Extract the (x, y) coordinate from the center of the cell holding the provided text.  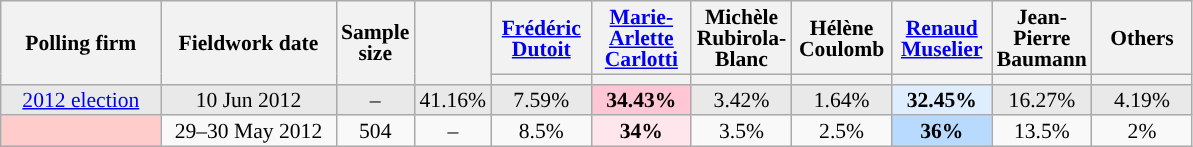
34% (641, 132)
2012 election (81, 100)
Renaud Muselier (942, 38)
3.42% (741, 100)
13.5% (1042, 132)
Polling firm (81, 42)
4.19% (1142, 100)
1.64% (842, 100)
36% (942, 132)
Michèle Rubirola-Blanc (741, 38)
16.27% (1042, 100)
Samplesize (375, 42)
3.5% (741, 132)
2.5% (842, 132)
Fieldwork date (248, 42)
8.5% (541, 132)
Frédéric Dutoit (541, 38)
32.45% (942, 100)
7.59% (541, 100)
34.43% (641, 100)
10 Jun 2012 (248, 100)
Hélène Coulomb (842, 38)
41.16% (452, 100)
2% (1142, 132)
29–30 May 2012 (248, 132)
Others (1142, 38)
Marie-Arlette Carlotti (641, 38)
504 (375, 132)
Jean-Pierre Baumann (1042, 38)
